Find where the given text appears and provide that cell's center as (x, y) coordinate. 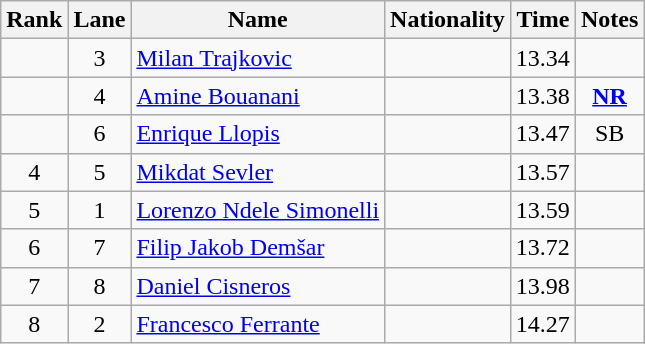
Enrique Llopis (258, 134)
NR (609, 96)
13.38 (542, 96)
Time (542, 20)
Rank (34, 20)
Daniel Cisneros (258, 286)
Name (258, 20)
Mikdat Sevler (258, 172)
3 (100, 58)
13.59 (542, 210)
Notes (609, 20)
SB (609, 134)
Milan Trajkovic (258, 58)
14.27 (542, 324)
2 (100, 324)
Filip Jakob Demšar (258, 248)
13.47 (542, 134)
Nationality (448, 20)
1 (100, 210)
13.57 (542, 172)
Amine Bouanani (258, 96)
13.98 (542, 286)
13.72 (542, 248)
Lane (100, 20)
13.34 (542, 58)
Francesco Ferrante (258, 324)
Lorenzo Ndele Simonelli (258, 210)
